For the text-containing cell, return its midpoint in (X, Y) coordinate format. 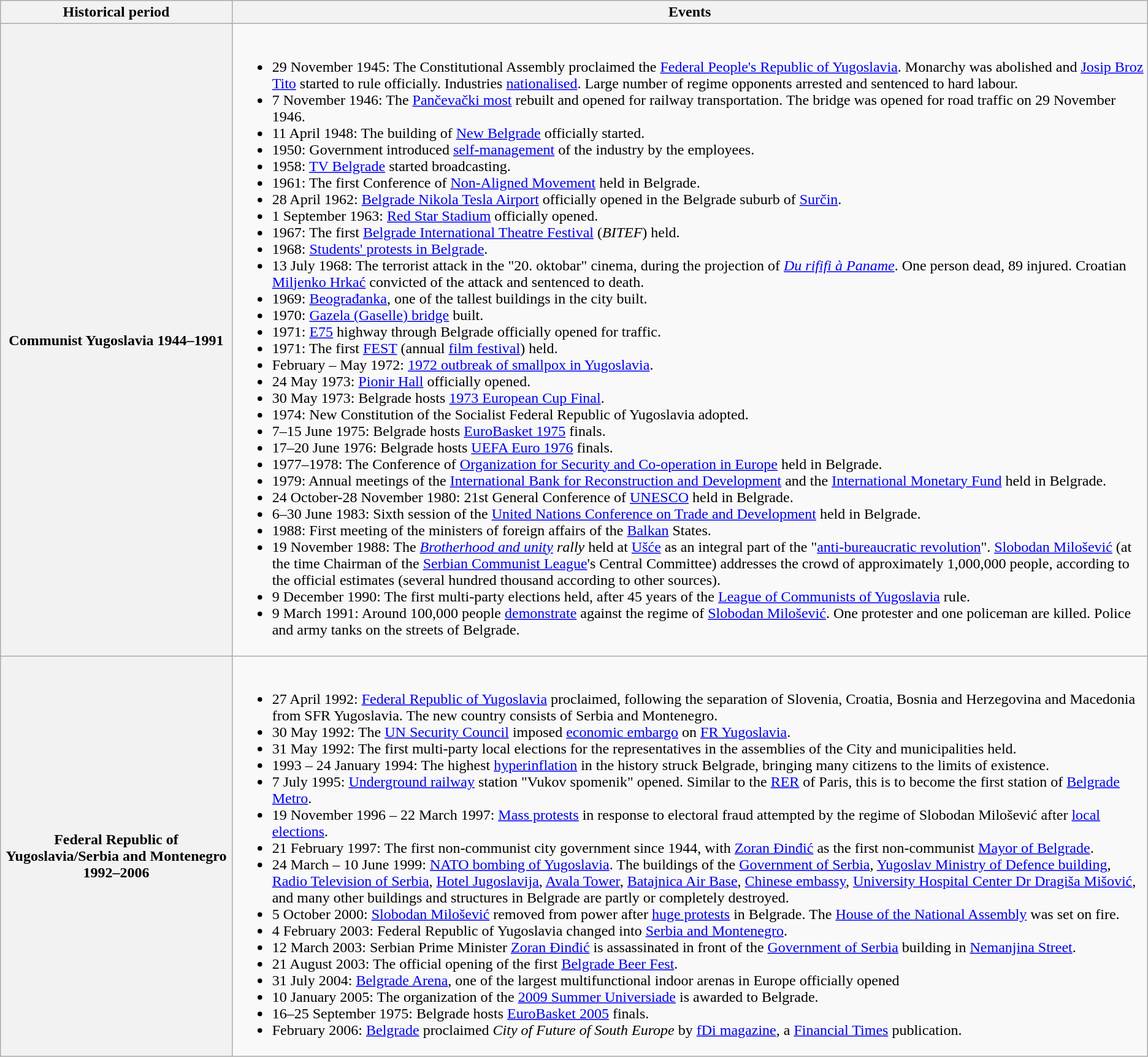
Events (689, 12)
Historical period (117, 12)
Communist Yugoslavia 1944–1991 (117, 340)
Federal Republic of Yugoslavia/Serbia and Montenegro 1992–2006 (117, 856)
